Detect which cell encompasses the target text, then output its [X, Y] center coordinate. 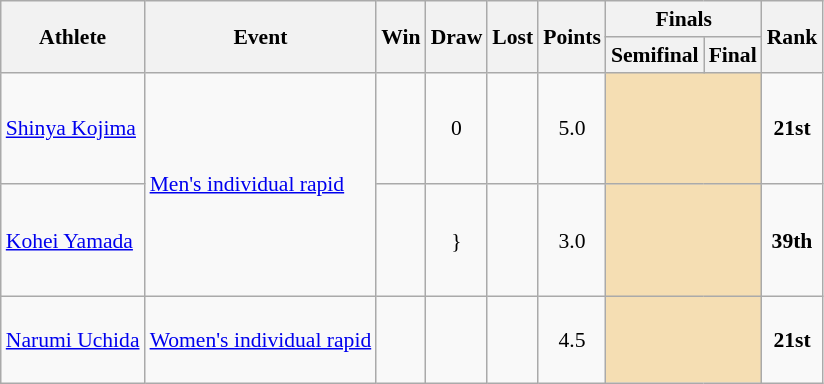
} [457, 241]
Women's individual rapid [261, 340]
0 [457, 128]
5.0 [572, 128]
Win [400, 36]
3.0 [572, 241]
Narumi Uchida [73, 340]
Finals [684, 19]
Shinya Kojima [73, 128]
Athlete [73, 36]
Men's individual rapid [261, 184]
Event [261, 36]
Rank [792, 36]
4.5 [572, 340]
Kohei Yamada [73, 241]
Points [572, 36]
Final [733, 55]
Lost [512, 36]
Semifinal [655, 55]
39th [792, 241]
Draw [457, 36]
